Provide the [X, Y] coordinate of the cell's center where the given text is located.  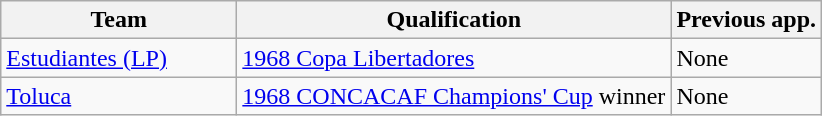
Estudiantes (LP) [119, 58]
1968 CONCACAF Champions' Cup winner [454, 96]
Previous app. [746, 20]
1968 Copa Libertadores [454, 58]
Team [119, 20]
Toluca [119, 96]
Qualification [454, 20]
